Extract the [X, Y] coordinate from the center of the cell holding the provided text.  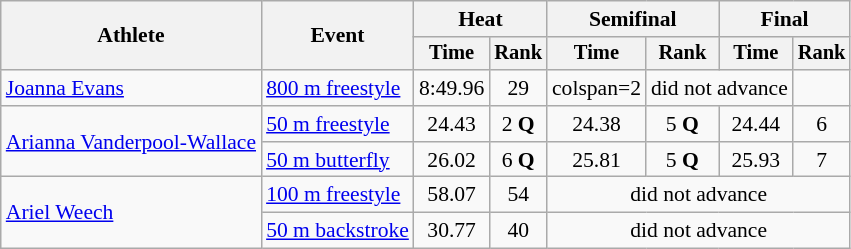
Final [785, 19]
6 Q [518, 160]
2 Q [518, 124]
25.81 [596, 160]
54 [518, 195]
Athlete [131, 36]
Ariel Weech [131, 212]
100 m freestyle [338, 195]
24.43 [452, 124]
58.07 [452, 195]
50 m freestyle [338, 124]
Heat [480, 19]
26.02 [452, 160]
25.93 [756, 160]
24.38 [596, 124]
50 m butterfly [338, 160]
Event [338, 36]
29 [518, 88]
Arianna Vanderpool-Wallace [131, 142]
40 [518, 231]
30.77 [452, 231]
Semifinal [633, 19]
24.44 [756, 124]
7 [822, 160]
Joanna Evans [131, 88]
800 m freestyle [338, 88]
colspan=2 [596, 88]
8:49.96 [452, 88]
6 [822, 124]
50 m backstroke [338, 231]
